Detect which cell encompasses the target text, then output its [x, y] center coordinate. 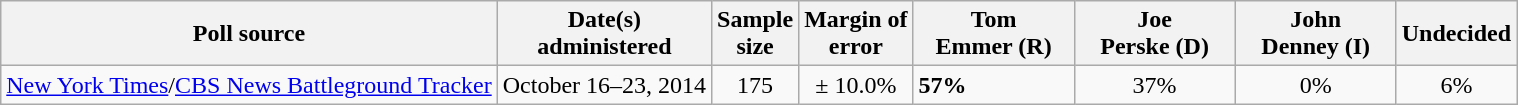
Samplesize [756, 34]
57% [994, 85]
Poll source [249, 34]
JoePerske (D) [1154, 34]
175 [756, 85]
Margin oferror [856, 34]
New York Times/CBS News Battleground Tracker [249, 85]
Date(s)administered [604, 34]
± 10.0% [856, 85]
37% [1154, 85]
Undecided [1456, 34]
JohnDenney (I) [1316, 34]
TomEmmer (R) [994, 34]
0% [1316, 85]
6% [1456, 85]
October 16–23, 2014 [604, 85]
